Provide the [x, y] coordinate of the cell's center where the given text is located.  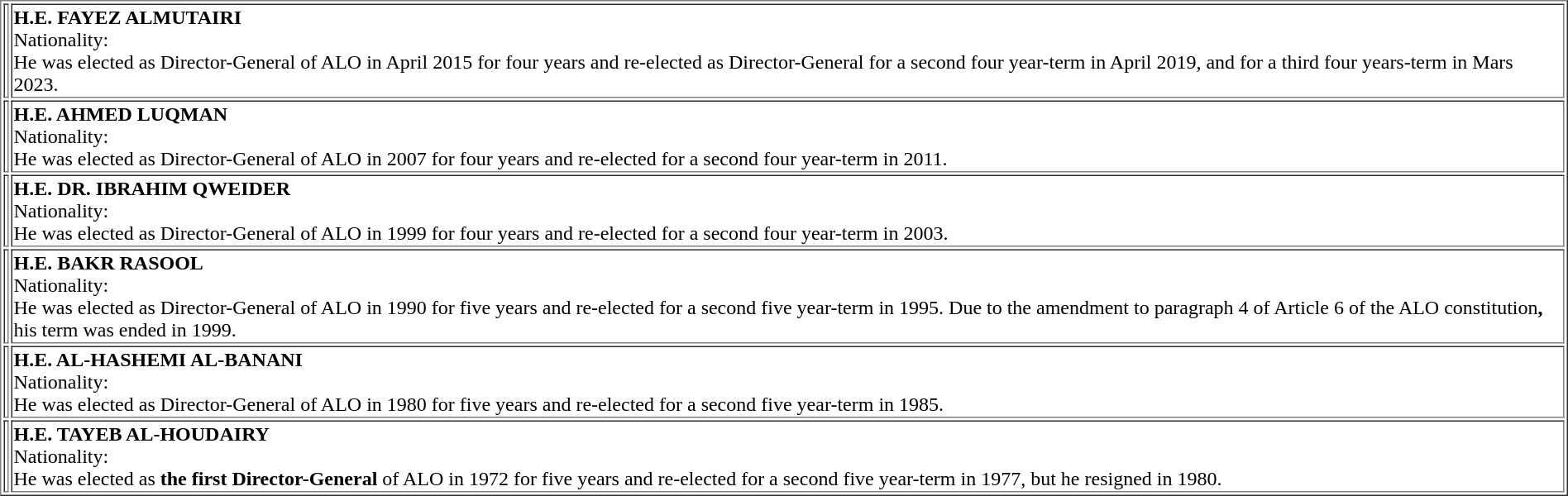
H.E. AHMED LUQMANNationality: He was elected as Director-General of ALO in 2007 for four years and re-elected for a second four year-term in 2011. [788, 137]
